For the text-containing cell, return its midpoint in [X, Y] coordinate format. 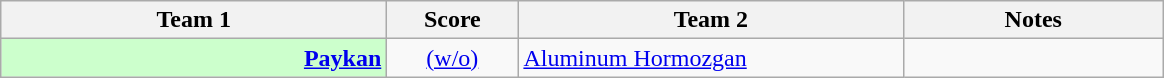
Team 1 [194, 20]
Notes [1034, 20]
Paykan [194, 58]
(w/o) [452, 58]
Aluminum Hormozgan [711, 58]
Team 2 [711, 20]
Score [452, 20]
